Scan for the cell matching the given text and deliver its [x, y] coordinate at center. 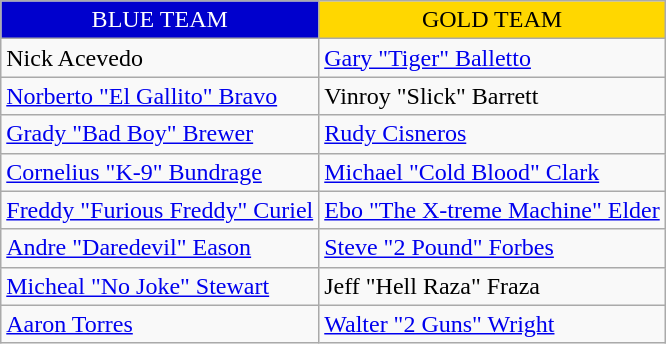
Norberto "El Gallito" Bravo [160, 96]
Jeff "Hell Raza" Fraza [492, 286]
Cornelius "K-9" Bundrage [160, 172]
Rudy Cisneros [492, 134]
Andre "Daredevil" Eason [160, 248]
BLUE TEAM [160, 20]
Steve "2 Pound" Forbes [492, 248]
Vinroy "Slick" Barrett [492, 96]
Micheal "No Joke" Stewart [160, 286]
Aaron Torres [160, 324]
Nick Acevedo [160, 58]
Grady "Bad Boy" Brewer [160, 134]
Walter "2 Guns" Wright [492, 324]
Ebo "The X-treme Machine" Elder [492, 210]
Gary "Tiger" Balletto [492, 58]
GOLD TEAM [492, 20]
Michael "Cold Blood" Clark [492, 172]
Freddy "Furious Freddy" Curiel [160, 210]
